From the cell containing the given text, extract its center point as (x, y) coordinate. 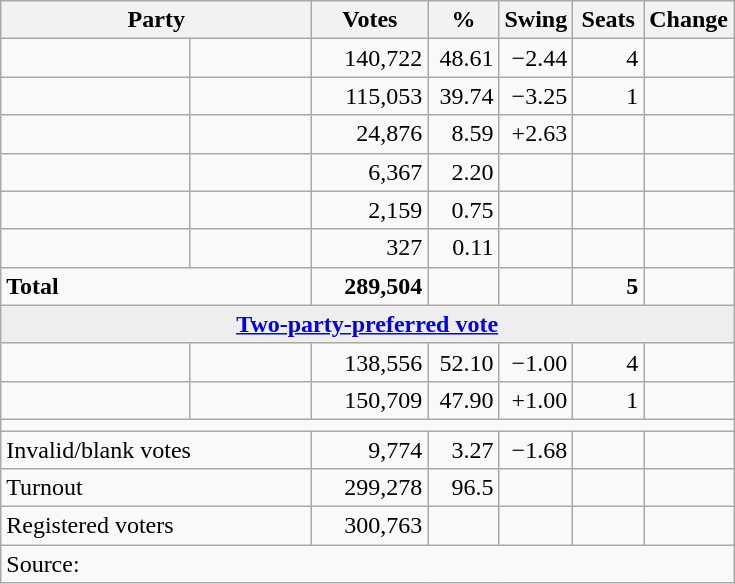
299,278 (370, 488)
5 (608, 286)
Turnout (156, 488)
327 (370, 248)
−3.25 (536, 96)
Change (689, 20)
150,709 (370, 400)
Seats (608, 20)
−1.68 (536, 449)
0.11 (464, 248)
24,876 (370, 134)
0.75 (464, 210)
Invalid/blank votes (156, 449)
140,722 (370, 58)
2.20 (464, 172)
52.10 (464, 362)
+2.63 (536, 134)
+1.00 (536, 400)
39.74 (464, 96)
3.27 (464, 449)
Total (156, 286)
9,774 (370, 449)
Swing (536, 20)
Source: (368, 564)
Registered voters (156, 526)
2,159 (370, 210)
−2.44 (536, 58)
47.90 (464, 400)
6,367 (370, 172)
8.59 (464, 134)
Two-party-preferred vote (368, 324)
96.5 (464, 488)
289,504 (370, 286)
115,053 (370, 96)
% (464, 20)
−1.00 (536, 362)
Votes (370, 20)
300,763 (370, 526)
Party (156, 20)
138,556 (370, 362)
48.61 (464, 58)
